Detect which cell encompasses the target text, then output its [x, y] center coordinate. 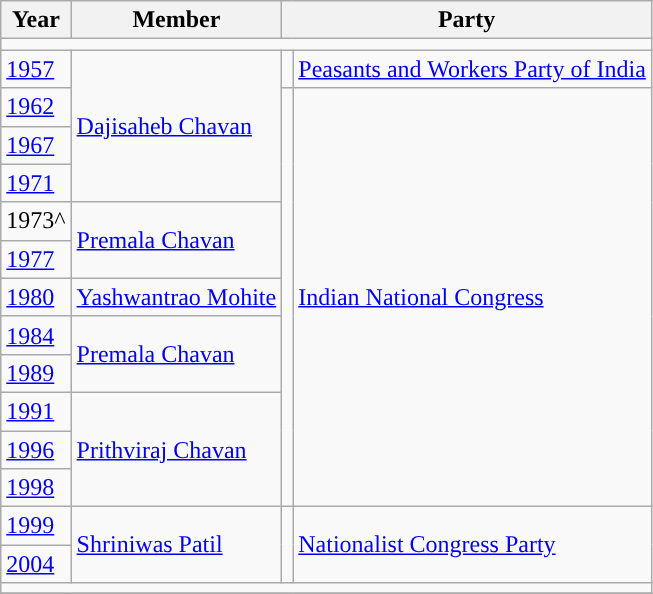
Party [467, 20]
Dajisaheb Chavan [176, 126]
1996 [36, 449]
1980 [36, 297]
1989 [36, 373]
Member [176, 20]
Yashwantrao Mohite [176, 297]
1991 [36, 411]
Shriniwas Patil [176, 545]
1984 [36, 335]
1973^ [36, 221]
Prithviraj Chavan [176, 449]
Peasants and Workers Party of India [472, 69]
1977 [36, 259]
1962 [36, 107]
Nationalist Congress Party [472, 545]
1971 [36, 183]
2004 [36, 564]
1967 [36, 145]
1957 [36, 69]
1998 [36, 488]
Indian National Congress [472, 298]
Year [36, 20]
1999 [36, 526]
